Detect which cell encompasses the target text, then output its (X, Y) center coordinate. 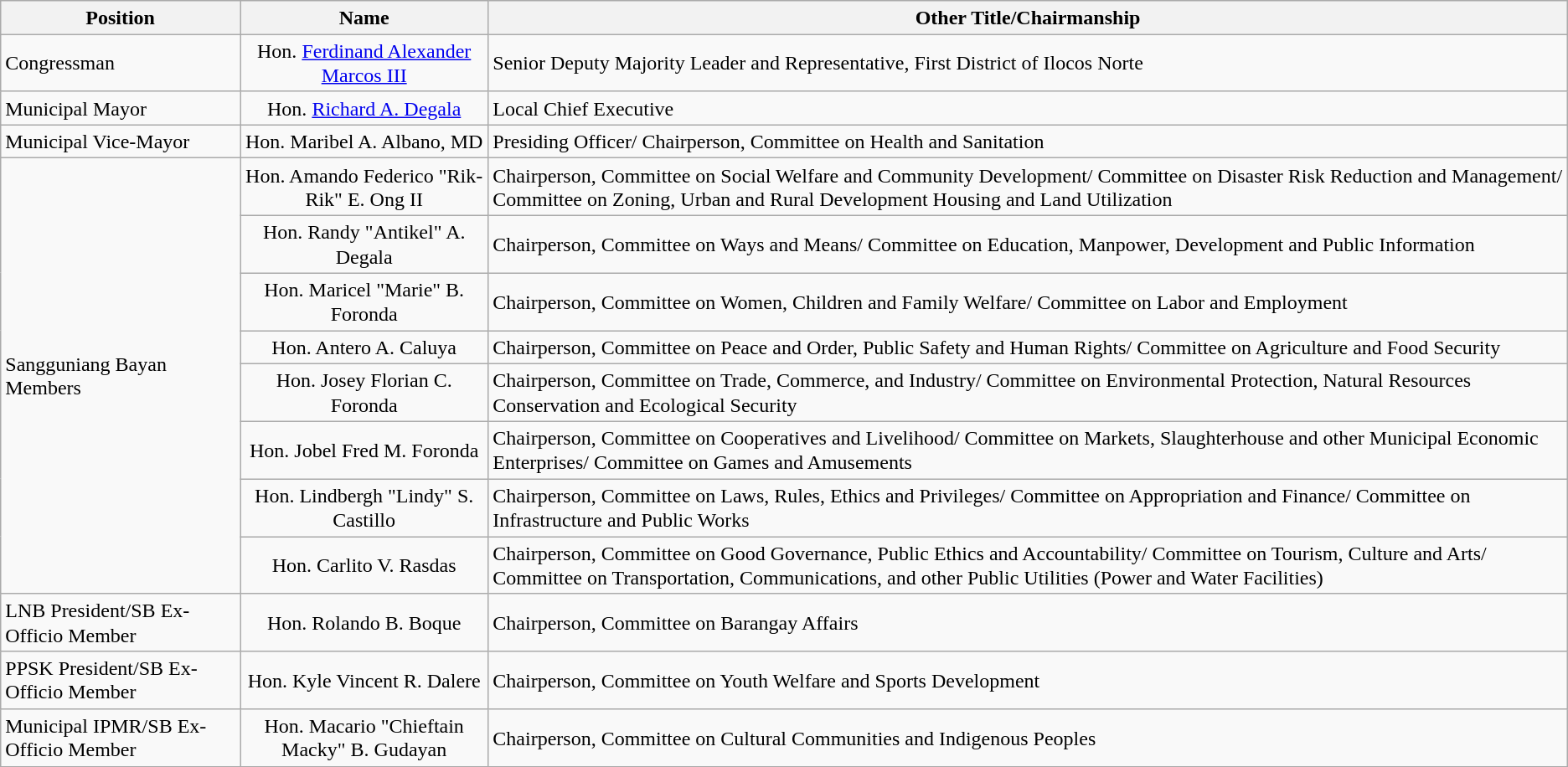
Municipal Vice-Mayor (121, 142)
Position (121, 18)
Hon. Randy "Antikel" A. Degala (364, 245)
Chairperson, Committee on Ways and Means/ Committee on Education, Manpower, Development and Public Information (1028, 245)
Hon. Josey Florian C. Foronda (364, 394)
Chairperson, Committee on Youth Welfare and Sports Development (1028, 680)
Other Title/Chairmanship (1028, 18)
Hon. Lindbergh "Lindy" S. Castillo (364, 507)
Hon. Kyle Vincent R. Dalere (364, 680)
Hon. Macario "Chieftain Macky" B. Gudayan (364, 737)
Chairperson, Committee on Barangay Affairs (1028, 623)
Hon. Carlito V. Rasdas (364, 564)
Chairperson, Committee on Women, Children and Family Welfare/ Committee on Labor and Employment (1028, 301)
PPSK President/SB Ex-Officio Member (121, 680)
Name (364, 18)
Local Chief Executive (1028, 108)
Hon. Amando Federico "Rik-Rik" E. Ong II (364, 188)
LNB President/SB Ex-Officio Member (121, 623)
Municipal Mayor (121, 108)
Hon. Jobel Fred M. Foronda (364, 450)
Hon. Richard A. Degala (364, 108)
Presiding Officer/ Chairperson, Committee on Health and Sanitation (1028, 142)
Hon. Antero A. Caluya (364, 347)
Chairperson, Committee on Cultural Communities and Indigenous Peoples (1028, 737)
Sangguniang Bayan Members (121, 376)
Chairperson, Committee on Laws, Rules, Ethics and Privileges/ Committee on Appropriation and Finance/ Committee on Infrastructure and Public Works (1028, 507)
Municipal IPMR/SB Ex-Officio Member (121, 737)
Congressman (121, 64)
Chairperson, Committee on Peace and Order, Public Safety and Human Rights/ Committee on Agriculture and Food Security (1028, 347)
Senior Deputy Majority Leader and Representative, First District of Ilocos Norte (1028, 64)
Hon. Ferdinand Alexander Marcos III (364, 64)
Hon. Rolando B. Boque (364, 623)
Hon. Maribel A. Albano, MD (364, 142)
Hon. Maricel "Marie" B. Foronda (364, 301)
